Provide the [X, Y] coordinate of the cell's center where the given text is located.  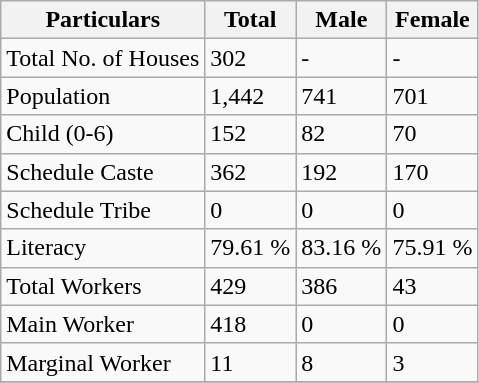
Schedule Tribe [103, 210]
11 [250, 362]
386 [342, 286]
418 [250, 324]
701 [432, 96]
Total Workers [103, 286]
Female [432, 20]
192 [342, 172]
741 [342, 96]
Schedule Caste [103, 172]
Male [342, 20]
Particulars [103, 20]
170 [432, 172]
8 [342, 362]
Child (0-6) [103, 134]
70 [432, 134]
75.91 % [432, 248]
Main Worker [103, 324]
83.16 % [342, 248]
3 [432, 362]
302 [250, 58]
Total [250, 20]
1,442 [250, 96]
82 [342, 134]
Marginal Worker [103, 362]
Literacy [103, 248]
152 [250, 134]
Population [103, 96]
43 [432, 286]
79.61 % [250, 248]
Total No. of Houses [103, 58]
429 [250, 286]
362 [250, 172]
